Search for the cell housing the specified text and yield its [X, Y] center coordinate. 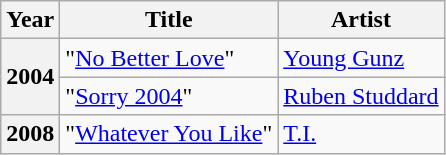
Ruben Studdard [361, 96]
2004 [30, 77]
"No Better Love" [169, 58]
Young Gunz [361, 58]
Title [169, 20]
2008 [30, 134]
"Sorry 2004" [169, 96]
"Whatever You Like" [169, 134]
Artist [361, 20]
T.I. [361, 134]
Year [30, 20]
